Return the [X, Y] coordinate for the center point of the cell that contains the specified text.  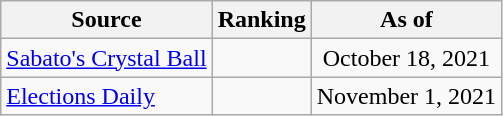
Source [106, 20]
Ranking [262, 20]
October 18, 2021 [406, 58]
Elections Daily [106, 96]
Sabato's Crystal Ball [106, 58]
As of [406, 20]
November 1, 2021 [406, 96]
